For the text-containing cell, return its midpoint in [x, y] coordinate format. 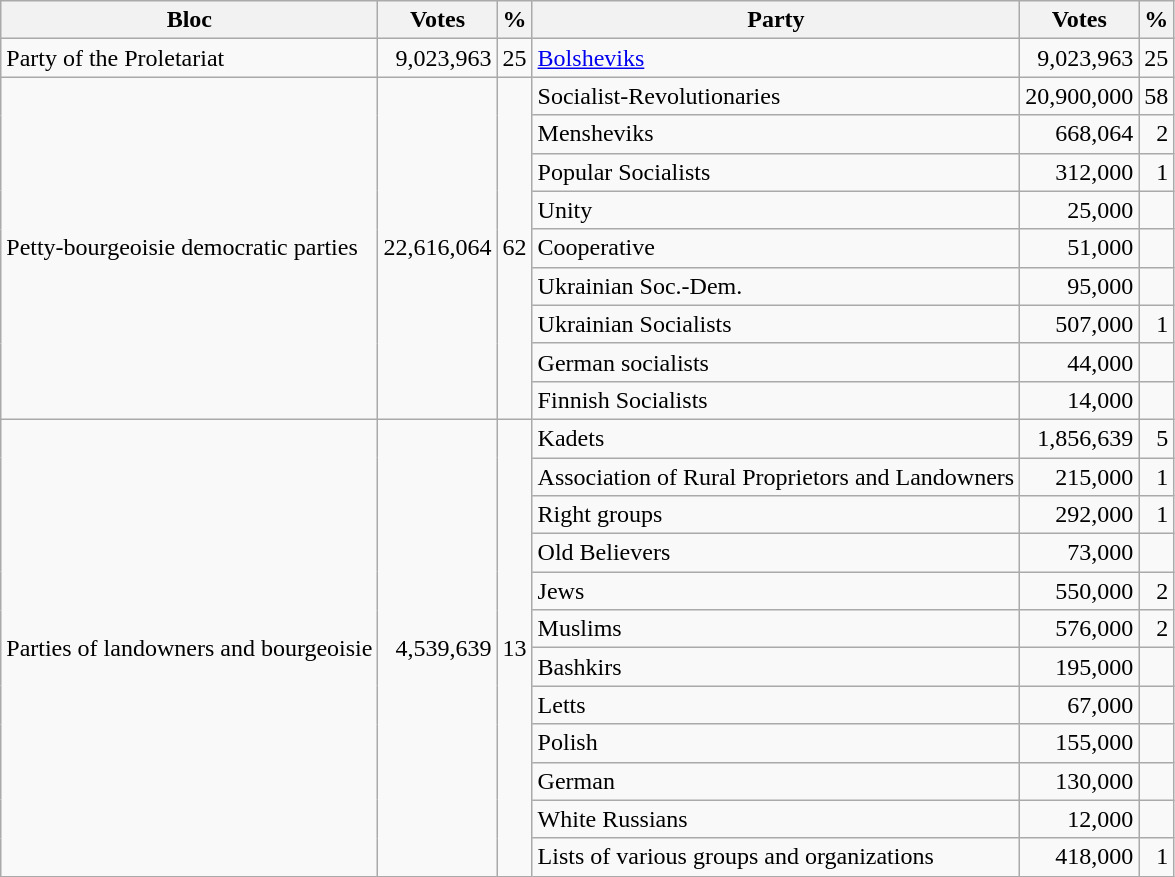
Socialist-Revolutionaries [776, 96]
155,000 [1080, 743]
Ukrainian Socialists [776, 324]
Muslims [776, 629]
20,900,000 [1080, 96]
14,000 [1080, 400]
312,000 [1080, 172]
Lists of various groups and organizations [776, 857]
576,000 [1080, 629]
Mensheviks [776, 134]
Ukrainian Soc.-Dem. [776, 286]
58 [1156, 96]
5 [1156, 438]
25,000 [1080, 210]
Letts [776, 705]
Bloc [190, 20]
95,000 [1080, 286]
550,000 [1080, 591]
Bolsheviks [776, 58]
44,000 [1080, 362]
73,000 [1080, 553]
13 [514, 648]
Party [776, 20]
12,000 [1080, 819]
418,000 [1080, 857]
Finnish Socialists [776, 400]
668,064 [1080, 134]
Cooperative [776, 248]
195,000 [1080, 667]
Unity [776, 210]
Association of Rural Proprietors and Landowners [776, 477]
292,000 [1080, 515]
51,000 [1080, 248]
Popular Socialists [776, 172]
German [776, 781]
German socialists [776, 362]
White Russians [776, 819]
Right groups [776, 515]
Old Believers [776, 553]
Polish [776, 743]
Jews [776, 591]
Kadets [776, 438]
507,000 [1080, 324]
215,000 [1080, 477]
62 [514, 248]
Bashkirs [776, 667]
22,616,064 [438, 248]
Party of the Proletariat [190, 58]
130,000 [1080, 781]
67,000 [1080, 705]
1,856,639 [1080, 438]
4,539,639 [438, 648]
Parties of landowners and bourgeoisie [190, 648]
Petty-bourgeoisie democratic parties [190, 248]
